From the cell containing the given text, extract its center point as [x, y] coordinate. 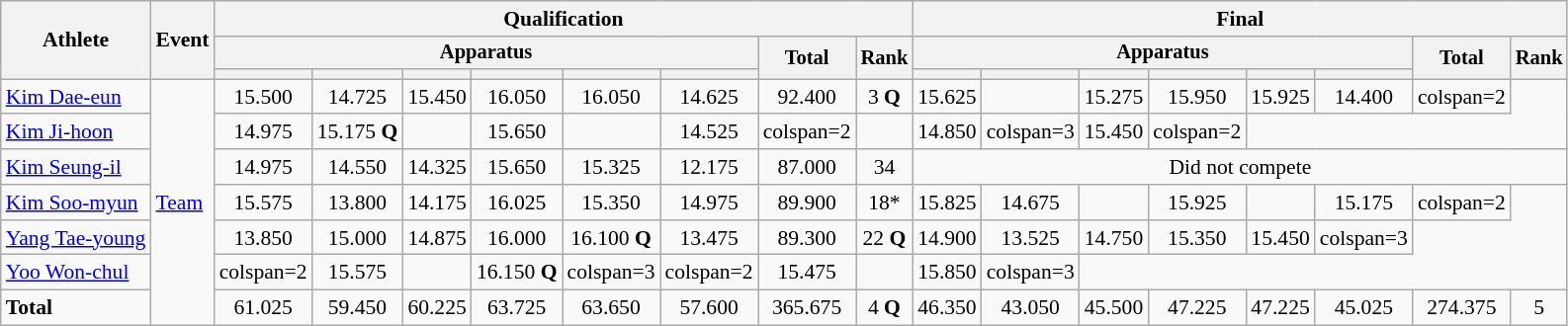
Qualification [564, 19]
14.850 [947, 132]
4 Q [885, 308]
14.750 [1113, 238]
15.325 [611, 167]
13.475 [710, 238]
14.175 [437, 203]
15.175 Q [358, 132]
22 Q [885, 238]
16.000 [517, 238]
15.175 [1364, 203]
Kim Seung-il [76, 167]
63.725 [517, 308]
Team [182, 202]
Yoo Won-chul [76, 273]
Did not compete [1240, 167]
14.875 [437, 238]
Kim Ji-hoon [76, 132]
14.725 [358, 97]
60.225 [437, 308]
16.025 [517, 203]
Final [1240, 19]
3 Q [885, 97]
15.825 [947, 203]
15.475 [807, 273]
34 [885, 167]
57.600 [710, 308]
14.675 [1030, 203]
14.525 [710, 132]
15.950 [1196, 97]
15.625 [947, 97]
16.100 Q [611, 238]
14.625 [710, 97]
15.850 [947, 273]
Athlete [76, 40]
Event [182, 40]
Yang Tae-young [76, 238]
15.500 [263, 97]
63.650 [611, 308]
92.400 [807, 97]
Kim Soo-myun [76, 203]
45.500 [1113, 308]
14.400 [1364, 97]
13.525 [1030, 238]
43.050 [1030, 308]
12.175 [710, 167]
14.550 [358, 167]
274.375 [1461, 308]
365.675 [807, 308]
13.800 [358, 203]
14.900 [947, 238]
59.450 [358, 308]
46.350 [947, 308]
Kim Dae-eun [76, 97]
87.000 [807, 167]
15.000 [358, 238]
5 [1539, 308]
18* [885, 203]
89.900 [807, 203]
45.025 [1364, 308]
14.325 [437, 167]
89.300 [807, 238]
13.850 [263, 238]
16.150 Q [517, 273]
61.025 [263, 308]
15.275 [1113, 97]
